Pinpoint the cell where the given text exists, returning its (x, y) midpoint coordinate. 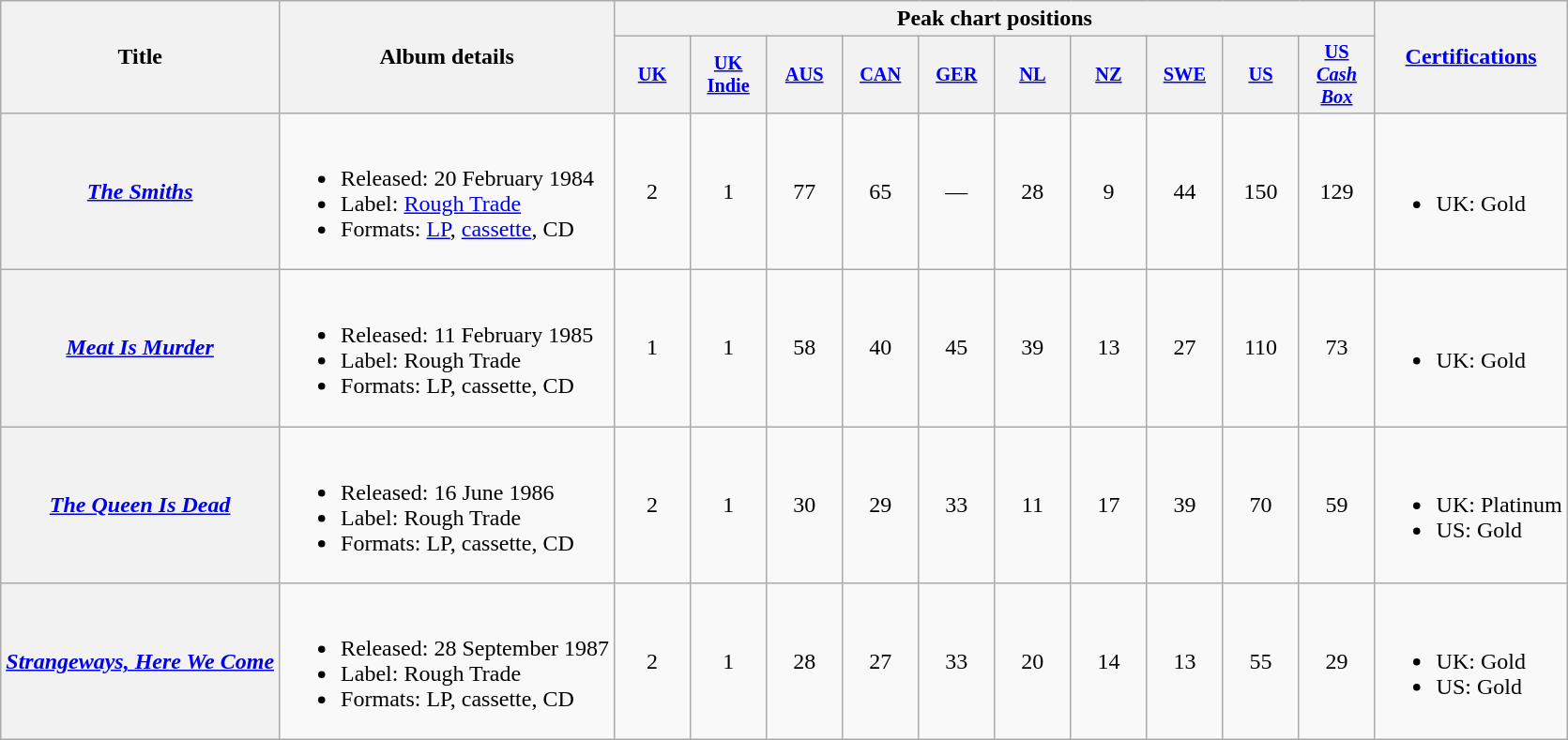
Meat Is Murder (141, 349)
Released: 11 February 1985Label: Rough TradeFormats: LP, cassette, CD (447, 349)
AUS (805, 75)
US (1261, 75)
129 (1336, 191)
58 (805, 349)
Released: 20 February 1984Label: Rough TradeFormats: LP, cassette, CD (447, 191)
55 (1261, 662)
NZ (1109, 75)
9 (1109, 191)
The Smiths (141, 191)
150 (1261, 191)
NL (1032, 75)
59 (1336, 505)
45 (957, 349)
Strangeways, Here We Come (141, 662)
77 (805, 191)
GER (957, 75)
70 (1261, 505)
— (957, 191)
Title (141, 57)
Released: 28 September 1987Label: Rough TradeFormats: LP, cassette, CD (447, 662)
65 (880, 191)
20 (1032, 662)
73 (1336, 349)
110 (1261, 349)
Peak chart positions (995, 19)
Certifications (1471, 57)
The Queen Is Dead (141, 505)
SWE (1184, 75)
30 (805, 505)
CAN (880, 75)
UK: GoldUS: Gold (1471, 662)
17 (1109, 505)
44 (1184, 191)
US Cash Box (1336, 75)
14 (1109, 662)
Album details (447, 57)
11 (1032, 505)
UK (653, 75)
UKIndie (728, 75)
Released: 16 June 1986Label: Rough TradeFormats: LP, cassette, CD (447, 505)
40 (880, 349)
UK: PlatinumUS: Gold (1471, 505)
